Find where the given text appears and provide that cell's center as [X, Y] coordinate. 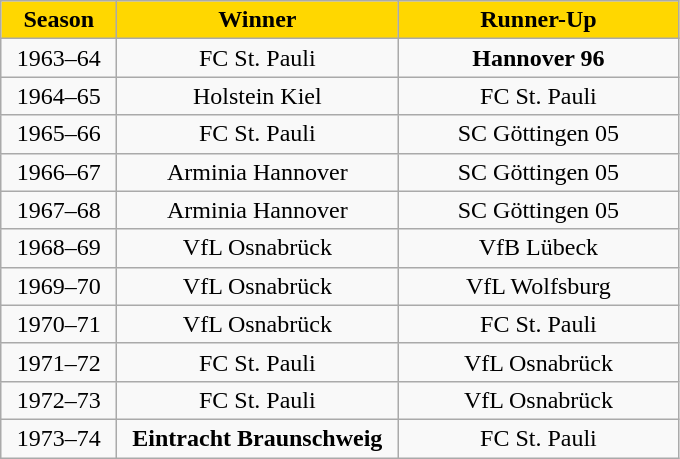
1966–67 [59, 172]
1973–74 [59, 438]
1970–71 [59, 324]
Season [59, 20]
1972–73 [59, 400]
1964–65 [59, 96]
VfL Wolfsburg [538, 286]
1969–70 [59, 286]
Holstein Kiel [258, 96]
VfB Lübeck [538, 248]
Winner [258, 20]
1971–72 [59, 362]
1967–68 [59, 210]
1963–64 [59, 58]
Hannover 96 [538, 58]
1968–69 [59, 248]
1965–66 [59, 134]
Eintracht Braunschweig [258, 438]
Runner-Up [538, 20]
